Extract the (X, Y) coordinate from the center of the cell holding the provided text.  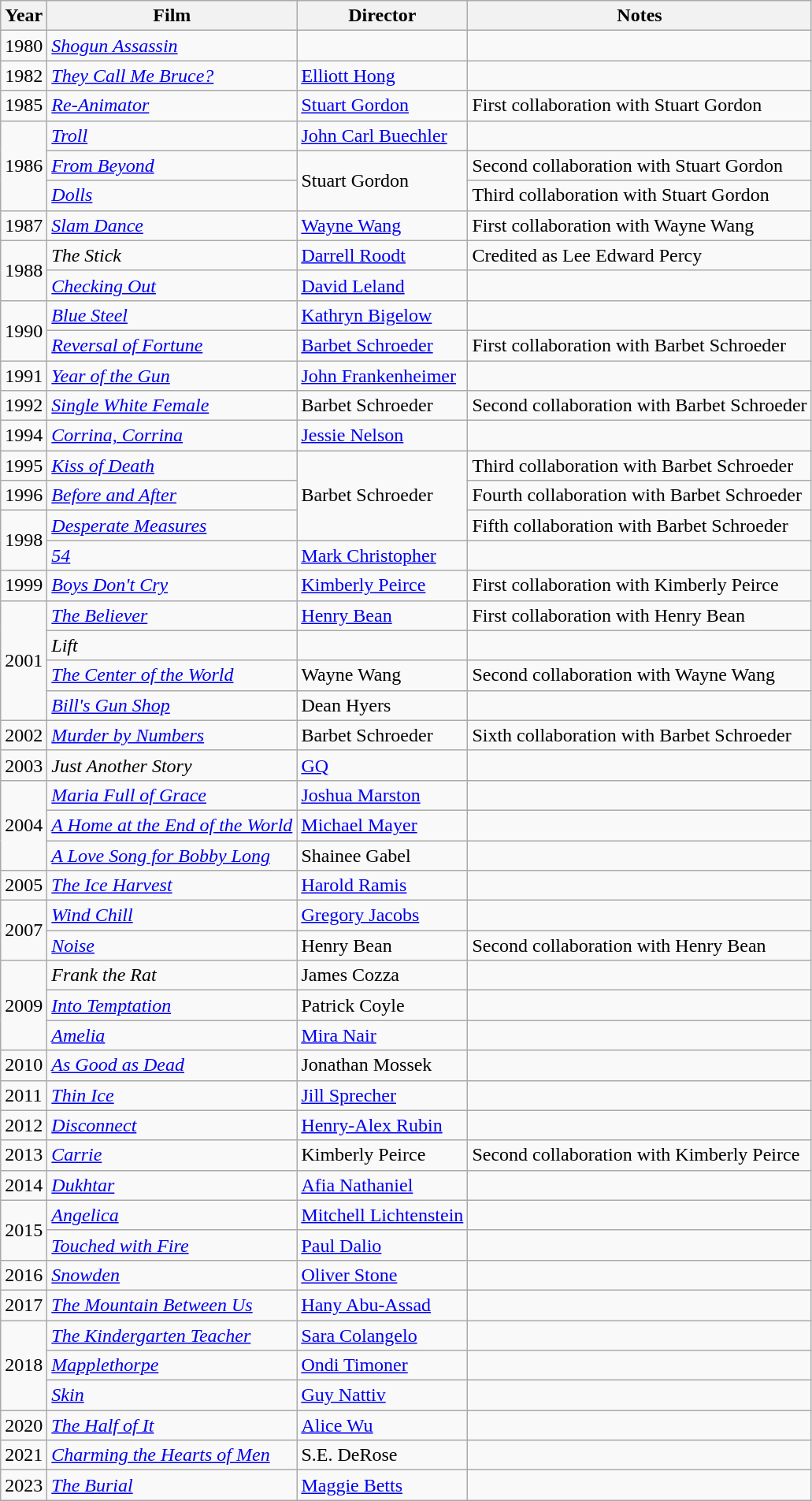
Before and After (172, 496)
2018 (24, 1365)
Charming the Hearts of Men (172, 1455)
Dolls (172, 195)
Jill Sprecher (383, 1095)
From Beyond (172, 165)
Blue Steel (172, 315)
A Love Song for Bobby Long (172, 855)
Third collaboration with Stuart Gordon (640, 195)
Troll (172, 136)
2009 (24, 1005)
1980 (24, 46)
Jessie Nelson (383, 436)
Shainee Gabel (383, 855)
2016 (24, 1275)
2001 (24, 660)
Afia Nathaniel (383, 1185)
David Leland (383, 285)
Kiss of Death (172, 466)
Single White Female (172, 406)
S.E. DeRose (383, 1455)
Second collaboration with Stuart Gordon (640, 165)
Disconnect (172, 1125)
Maria Full of Grace (172, 795)
Harold Ramis (383, 886)
Checking Out (172, 285)
Amelia (172, 1035)
The Kindergarten Teacher (172, 1336)
Michael Mayer (383, 825)
First collaboration with Kimberly Peirce (640, 585)
2010 (24, 1065)
Slam Dance (172, 225)
1996 (24, 496)
The Ice Harvest (172, 886)
Paul Dalio (383, 1245)
Year (24, 16)
Joshua Marston (383, 795)
As Good as Dead (172, 1065)
Guy Nattiv (383, 1395)
Touched with Fire (172, 1245)
2023 (24, 1485)
The Mountain Between Us (172, 1305)
Fifth collaboration with Barbet Schroeder (640, 526)
The Stick (172, 255)
Sixth collaboration with Barbet Schroeder (640, 735)
2017 (24, 1305)
Kathryn Bigelow (383, 315)
Dukhtar (172, 1185)
Third collaboration with Barbet Schroeder (640, 466)
Thin Ice (172, 1095)
2005 (24, 886)
Re-Animator (172, 106)
Bill's Gun Shop (172, 705)
2015 (24, 1230)
First collaboration with Henry Bean (640, 615)
Mitchell Lichtenstein (383, 1215)
Desperate Measures (172, 526)
Lift (172, 645)
Carrie (172, 1155)
Alice Wu (383, 1425)
Boys Don't Cry (172, 585)
2021 (24, 1455)
2007 (24, 931)
Darrell Roodt (383, 255)
GQ (383, 765)
Year of the Gun (172, 376)
Mapplethorpe (172, 1365)
Second collaboration with Kimberly Peirce (640, 1155)
Angelica (172, 1215)
Dean Hyers (383, 705)
1987 (24, 225)
Skin (172, 1395)
Shogun Assassin (172, 46)
Fourth collaboration with Barbet Schroeder (640, 496)
Hany Abu-Assad (383, 1305)
John Frankenheimer (383, 376)
2014 (24, 1185)
2011 (24, 1095)
John Carl Buechler (383, 136)
1988 (24, 270)
2002 (24, 735)
Mira Nair (383, 1035)
1986 (24, 165)
1985 (24, 106)
1990 (24, 330)
Snowden (172, 1275)
Noise (172, 946)
Just Another Story (172, 765)
1994 (24, 436)
Second collaboration with Wayne Wang (640, 675)
Gregory Jacobs (383, 916)
Second collaboration with Henry Bean (640, 946)
Notes (640, 16)
Corrina, Corrina (172, 436)
1998 (24, 541)
First collaboration with Wayne Wang (640, 225)
2004 (24, 825)
The Burial (172, 1485)
Sara Colangelo (383, 1336)
Mark Christopher (383, 555)
First collaboration with Stuart Gordon (640, 106)
2003 (24, 765)
Wind Chill (172, 916)
Frank the Rat (172, 975)
The Center of the World (172, 675)
Into Temptation (172, 1005)
First collaboration with Barbet Schroeder (640, 345)
1995 (24, 466)
Director (383, 16)
Reversal of Fortune (172, 345)
Jonathan Mossek (383, 1065)
A Home at the End of the World (172, 825)
2020 (24, 1425)
Maggie Betts (383, 1485)
Film (172, 16)
Elliott Hong (383, 76)
Credited as Lee Edward Percy (640, 255)
Patrick Coyle (383, 1005)
The Believer (172, 615)
1991 (24, 376)
54 (172, 555)
Oliver Stone (383, 1275)
The Half of It (172, 1425)
Second collaboration with Barbet Schroeder (640, 406)
They Call Me Bruce? (172, 76)
Ondi Timoner (383, 1365)
1999 (24, 585)
Murder by Numbers (172, 735)
2013 (24, 1155)
Henry-Alex Rubin (383, 1125)
1982 (24, 76)
James Cozza (383, 975)
1992 (24, 406)
2012 (24, 1125)
